Return the [x, y] coordinate for the center point of the cell that contains the specified text.  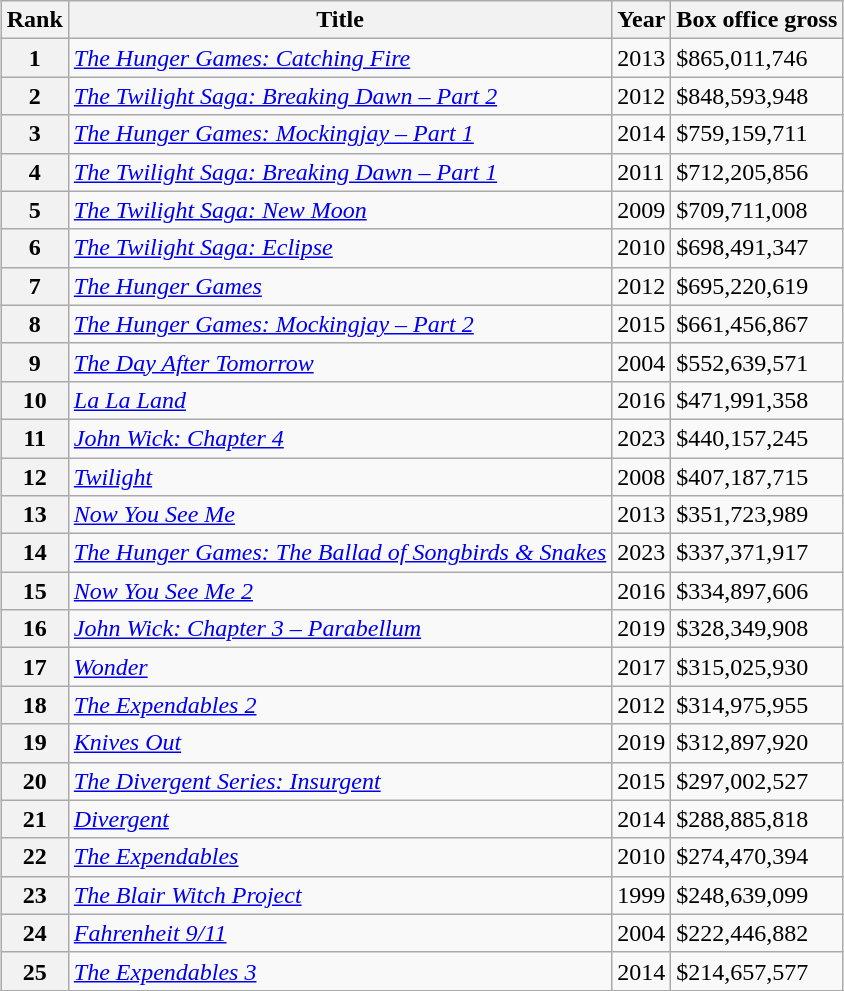
10 [34, 400]
19 [34, 743]
24 [34, 933]
17 [34, 667]
1 [34, 58]
John Wick: Chapter 3 – Parabellum [340, 629]
4 [34, 172]
5 [34, 210]
The Hunger Games: Mockingjay – Part 2 [340, 324]
23 [34, 895]
$661,456,867 [757, 324]
$471,991,358 [757, 400]
$288,885,818 [757, 819]
John Wick: Chapter 4 [340, 438]
Fahrenheit 9/11 [340, 933]
Year [642, 20]
Knives Out [340, 743]
The Hunger Games: Mockingjay – Part 1 [340, 134]
2009 [642, 210]
Title [340, 20]
The Twilight Saga: Eclipse [340, 248]
The Blair Witch Project [340, 895]
11 [34, 438]
The Expendables 3 [340, 971]
3 [34, 134]
$759,159,711 [757, 134]
12 [34, 477]
The Expendables [340, 857]
2011 [642, 172]
7 [34, 286]
9 [34, 362]
$248,639,099 [757, 895]
18 [34, 705]
$274,470,394 [757, 857]
Box office gross [757, 20]
25 [34, 971]
2017 [642, 667]
15 [34, 591]
$695,220,619 [757, 286]
6 [34, 248]
The Divergent Series: Insurgent [340, 781]
$314,975,955 [757, 705]
$297,002,527 [757, 781]
16 [34, 629]
The Day After Tomorrow [340, 362]
The Twilight Saga: Breaking Dawn – Part 2 [340, 96]
14 [34, 553]
$315,025,930 [757, 667]
$328,349,908 [757, 629]
$312,897,920 [757, 743]
2 [34, 96]
Now You See Me 2 [340, 591]
$552,639,571 [757, 362]
$222,446,882 [757, 933]
The Twilight Saga: New Moon [340, 210]
$865,011,746 [757, 58]
22 [34, 857]
$440,157,245 [757, 438]
Now You See Me [340, 515]
The Hunger Games: The Ballad of Songbirds & Snakes [340, 553]
$712,205,856 [757, 172]
The Expendables 2 [340, 705]
$407,187,715 [757, 477]
$709,711,008 [757, 210]
$214,657,577 [757, 971]
Divergent [340, 819]
Rank [34, 20]
$334,897,606 [757, 591]
$351,723,989 [757, 515]
1999 [642, 895]
Wonder [340, 667]
The Hunger Games [340, 286]
The Twilight Saga: Breaking Dawn – Part 1 [340, 172]
$337,371,917 [757, 553]
$848,593,948 [757, 96]
13 [34, 515]
21 [34, 819]
2008 [642, 477]
Twilight [340, 477]
The Hunger Games: Catching Fire [340, 58]
$698,491,347 [757, 248]
La La Land [340, 400]
8 [34, 324]
20 [34, 781]
